Find where the given text appears and provide that cell's center as [x, y] coordinate. 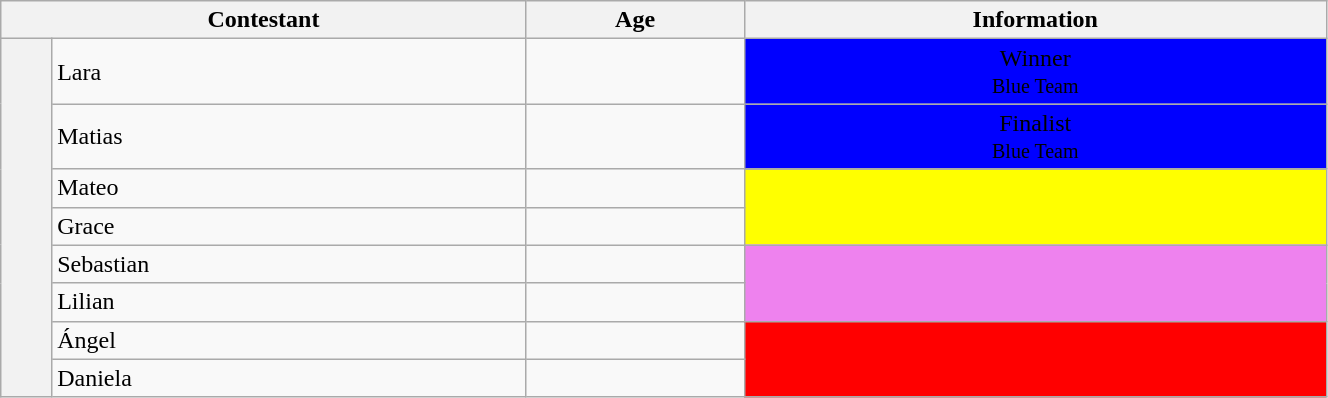
WinnerBlue Team [1035, 72]
Sebastian [289, 264]
Contestant [264, 20]
Lilian [289, 302]
FinalistBlue Team [1035, 136]
Mateo [289, 188]
Ángel [289, 340]
Lara [289, 72]
Matias [289, 136]
Age [635, 20]
Daniela [289, 378]
Information [1035, 20]
Grace [289, 226]
